Capture the cell that displays the provided text and extract its [X, Y] central coordinate. 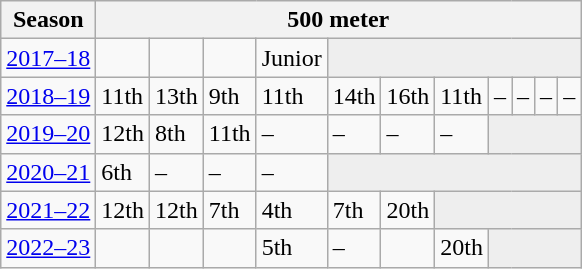
Junior [292, 58]
8th [177, 134]
13th [177, 96]
2019–20 [48, 134]
5th [292, 248]
2022–23 [48, 248]
500 meter [338, 20]
16th [408, 96]
2018–19 [48, 96]
Season [48, 20]
2020–21 [48, 172]
9th [230, 96]
2021–22 [48, 210]
2017–18 [48, 58]
6th [123, 172]
4th [292, 210]
14th [354, 96]
